Return (x, y) of the center of cell containing provided text 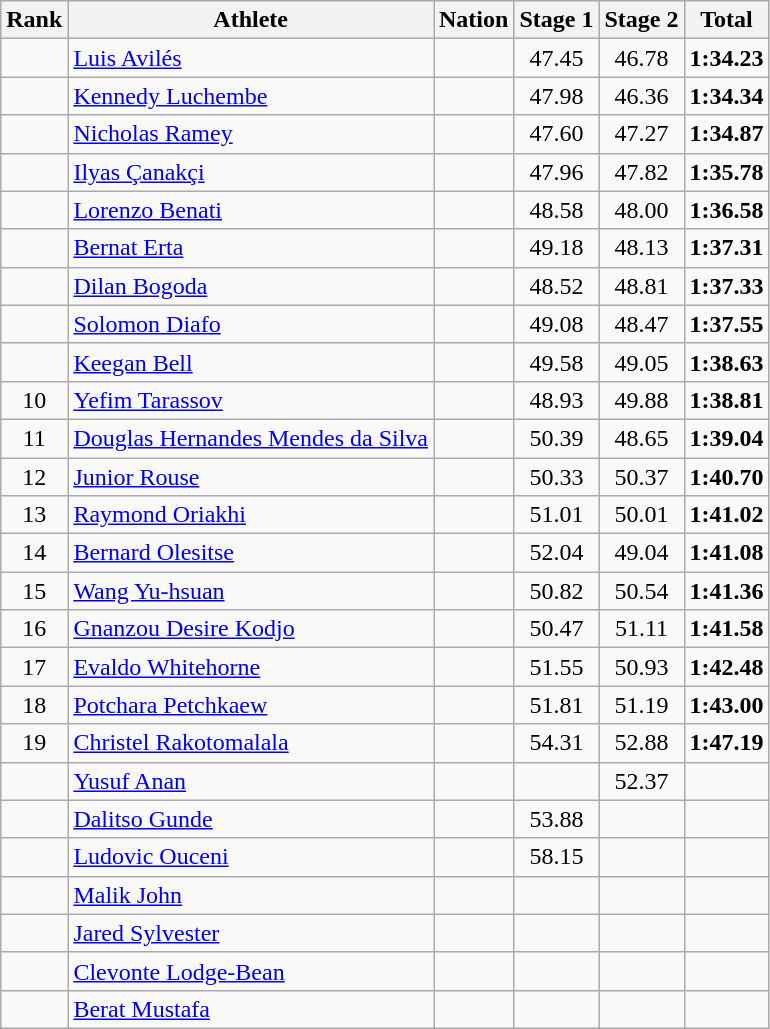
1:41.58 (726, 629)
Stage 2 (642, 20)
1:41.08 (726, 553)
47.82 (642, 172)
48.52 (556, 286)
47.96 (556, 172)
47.45 (556, 58)
53.88 (556, 819)
1:35.78 (726, 172)
51.19 (642, 705)
Luis Avilés (251, 58)
1:38.81 (726, 400)
Stage 1 (556, 20)
18 (34, 705)
48.13 (642, 248)
48.58 (556, 210)
1:43.00 (726, 705)
19 (34, 743)
48.65 (642, 438)
Malik John (251, 895)
50.54 (642, 591)
Douglas Hernandes Mendes da Silva (251, 438)
Bernard Olesitse (251, 553)
Jared Sylvester (251, 933)
50.01 (642, 515)
50.39 (556, 438)
1:39.04 (726, 438)
49.08 (556, 324)
14 (34, 553)
48.00 (642, 210)
Lorenzo Benati (251, 210)
51.01 (556, 515)
51.55 (556, 667)
51.81 (556, 705)
Total (726, 20)
50.82 (556, 591)
Dilan Bogoda (251, 286)
Yefim Tarassov (251, 400)
1:41.36 (726, 591)
1:37.55 (726, 324)
1:34.34 (726, 96)
1:34.23 (726, 58)
49.04 (642, 553)
46.36 (642, 96)
50.93 (642, 667)
17 (34, 667)
Dalitso Gunde (251, 819)
Ludovic Ouceni (251, 857)
12 (34, 477)
16 (34, 629)
Junior Rouse (251, 477)
13 (34, 515)
47.98 (556, 96)
Ilyas Çanakçi (251, 172)
49.05 (642, 362)
49.88 (642, 400)
1:38.63 (726, 362)
1:37.33 (726, 286)
49.58 (556, 362)
48.47 (642, 324)
Berat Mustafa (251, 1009)
Nation (474, 20)
Bernat Erta (251, 248)
52.88 (642, 743)
Potchara Petchkaew (251, 705)
54.31 (556, 743)
1:37.31 (726, 248)
50.47 (556, 629)
Clevonte Lodge-Bean (251, 971)
1:36.58 (726, 210)
Rank (34, 20)
52.04 (556, 553)
11 (34, 438)
1:40.70 (726, 477)
1:47.19 (726, 743)
52.37 (642, 781)
15 (34, 591)
Nicholas Ramey (251, 134)
58.15 (556, 857)
1:41.02 (726, 515)
Yusuf Anan (251, 781)
Athlete (251, 20)
Christel Rakotomalala (251, 743)
1:34.87 (726, 134)
Raymond Oriakhi (251, 515)
51.11 (642, 629)
48.93 (556, 400)
Solomon Diafo (251, 324)
10 (34, 400)
48.81 (642, 286)
1:42.48 (726, 667)
Wang Yu-hsuan (251, 591)
50.33 (556, 477)
Keegan Bell (251, 362)
Evaldo Whitehorne (251, 667)
Kennedy Luchembe (251, 96)
50.37 (642, 477)
Gnanzou Desire Kodjo (251, 629)
47.60 (556, 134)
46.78 (642, 58)
47.27 (642, 134)
49.18 (556, 248)
